Provide the (X, Y) coordinate of the cell's center where the given text is located.  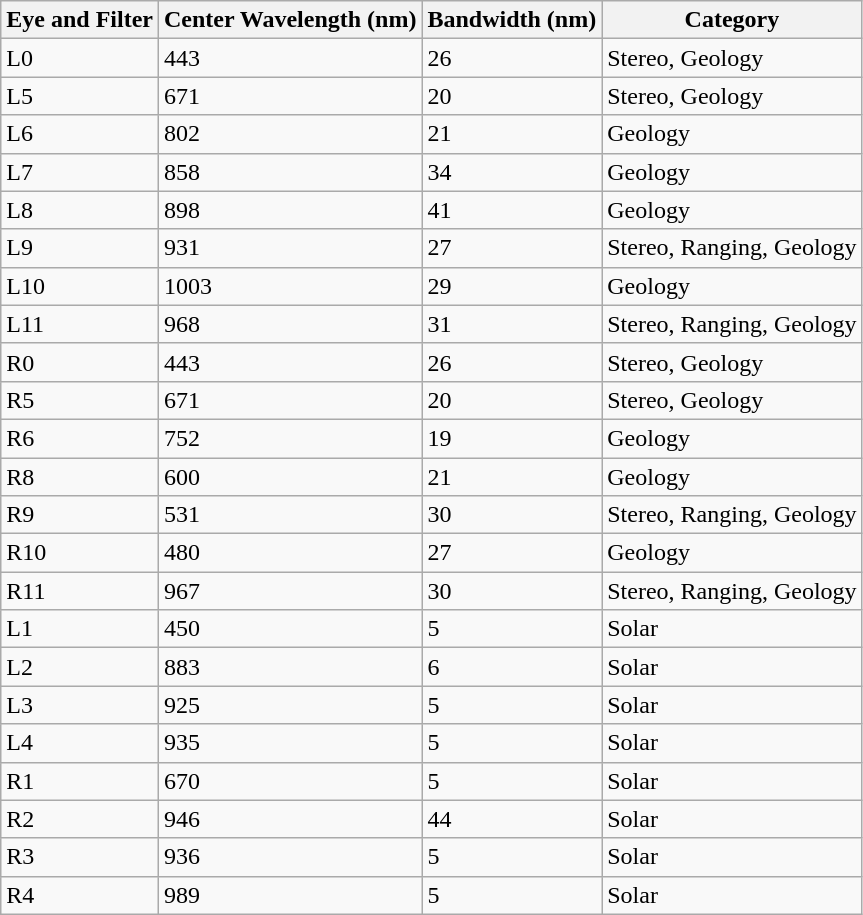
935 (290, 743)
936 (290, 857)
R2 (80, 819)
858 (290, 172)
925 (290, 705)
L5 (80, 96)
R3 (80, 857)
R9 (80, 515)
968 (290, 324)
1003 (290, 286)
34 (512, 172)
480 (290, 553)
450 (290, 629)
R11 (80, 591)
Eye and Filter (80, 20)
29 (512, 286)
R8 (80, 477)
531 (290, 515)
R5 (80, 400)
R4 (80, 895)
R6 (80, 438)
L10 (80, 286)
670 (290, 781)
Center Wavelength (nm) (290, 20)
L2 (80, 667)
R10 (80, 553)
752 (290, 438)
R0 (80, 362)
802 (290, 134)
L0 (80, 58)
L4 (80, 743)
L11 (80, 324)
L6 (80, 134)
898 (290, 210)
967 (290, 591)
41 (512, 210)
R1 (80, 781)
44 (512, 819)
31 (512, 324)
Bandwidth (nm) (512, 20)
600 (290, 477)
6 (512, 667)
946 (290, 819)
989 (290, 895)
931 (290, 248)
L1 (80, 629)
19 (512, 438)
883 (290, 667)
L7 (80, 172)
Category (732, 20)
L9 (80, 248)
L8 (80, 210)
L3 (80, 705)
